Pinpoint the cell where the given text exists, returning its (X, Y) midpoint coordinate. 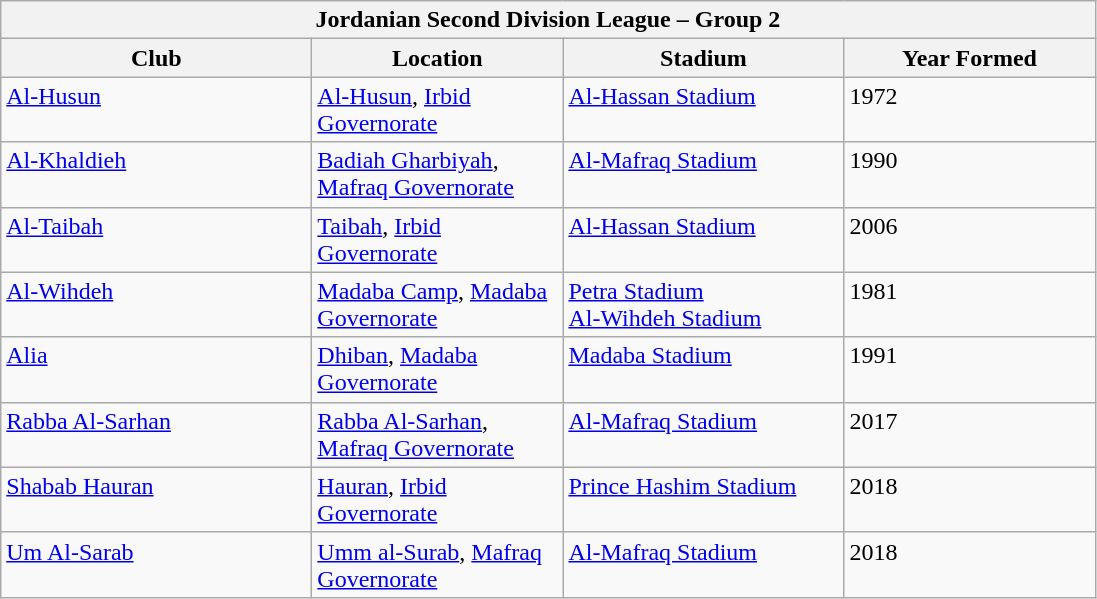
2017 (970, 434)
Taibah, Irbid Governorate (438, 240)
Year Formed (970, 58)
Alia (156, 370)
1991 (970, 370)
Prince Hashim Stadium (704, 500)
Dhiban, Madaba Governorate (438, 370)
Um Al-Sarab (156, 564)
Badiah Gharbiyah, Mafraq Governorate (438, 174)
Al-Khaldieh (156, 174)
Jordanian Second Division League – Group 2 (548, 20)
Madaba Camp, Madaba Governorate (438, 304)
Club (156, 58)
Stadium (704, 58)
Umm al-Surab, Mafraq Governorate (438, 564)
Al-Taibah (156, 240)
1981 (970, 304)
2006 (970, 240)
Rabba Al-Sarhan, Mafraq Governorate (438, 434)
Location (438, 58)
1990 (970, 174)
Petra StadiumAl-Wihdeh Stadium (704, 304)
Madaba Stadium (704, 370)
Rabba Al-Sarhan (156, 434)
Shabab Hauran (156, 500)
Al-Husun, Irbid Governorate (438, 110)
Hauran, Irbid Governorate (438, 500)
1972 (970, 110)
Al-Husun (156, 110)
Al-Wihdeh (156, 304)
